Pinpoint the cell where the given text exists, returning its [X, Y] midpoint coordinate. 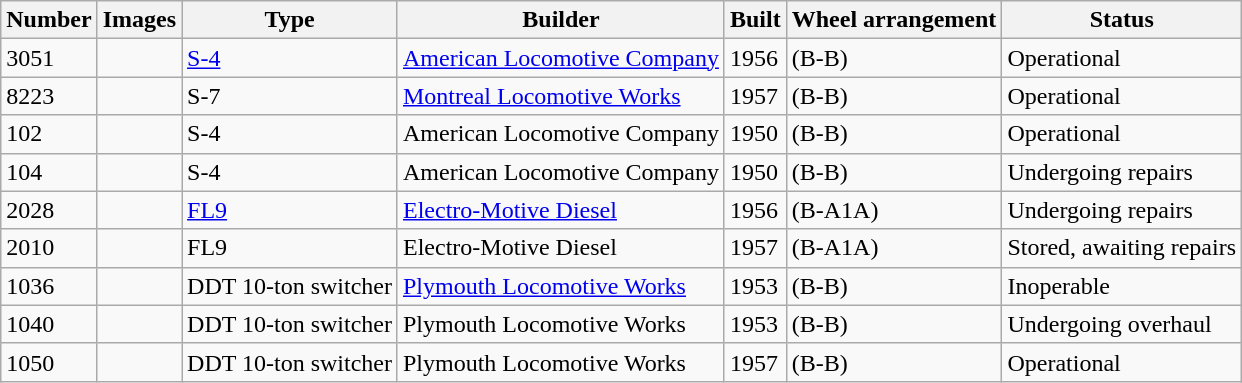
102 [49, 134]
3051 [49, 58]
S-7 [290, 96]
Number [49, 20]
1040 [49, 324]
2028 [49, 210]
Inoperable [1122, 286]
Stored, awaiting repairs [1122, 248]
Type [290, 20]
Builder [560, 20]
Images [139, 20]
104 [49, 172]
1036 [49, 286]
Status [1122, 20]
Wheel arrangement [894, 20]
Built [755, 20]
1050 [49, 362]
2010 [49, 248]
Undergoing overhaul [1122, 324]
Montreal Locomotive Works [560, 96]
8223 [49, 96]
